Return the [x, y] coordinate for the center point of the cell that contains the specified text.  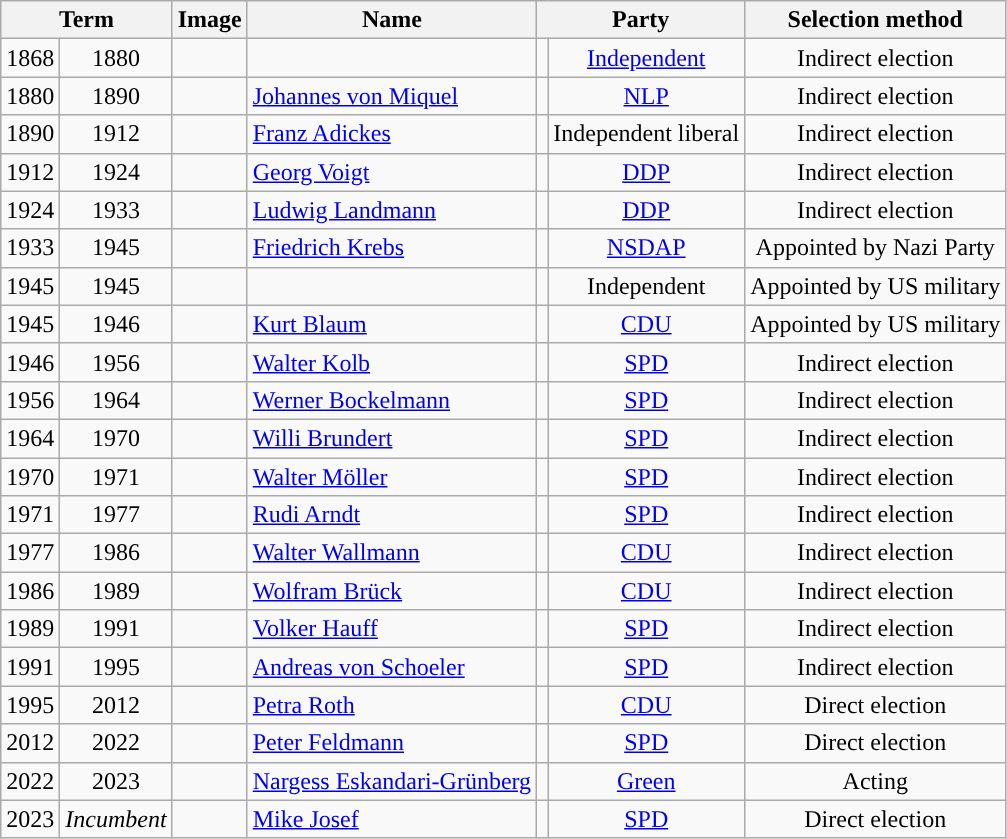
Petra Roth [392, 705]
Name [392, 20]
Andreas von Schoeler [392, 667]
1868 [30, 58]
Wolfram Brück [392, 591]
Incumbent [116, 819]
Peter Feldmann [392, 743]
Appointed by Nazi Party [876, 248]
NLP [646, 96]
Independent liberal [646, 134]
Georg Voigt [392, 172]
Term [86, 20]
Green [646, 781]
NSDAP [646, 248]
Volker Hauff [392, 629]
Image [210, 20]
Selection method [876, 20]
Friedrich Krebs [392, 248]
Kurt Blaum [392, 324]
Mike Josef [392, 819]
Walter Möller [392, 477]
Walter Wallmann [392, 553]
Johannes von Miquel [392, 96]
Franz Adickes [392, 134]
Walter Kolb [392, 362]
Werner Bockelmann [392, 400]
Ludwig Landmann [392, 210]
Party [641, 20]
Willi Brundert [392, 438]
Nargess Eskandari-Grünberg [392, 781]
Acting [876, 781]
Rudi Arndt [392, 515]
